Search for the cell housing the specified text and yield its [x, y] center coordinate. 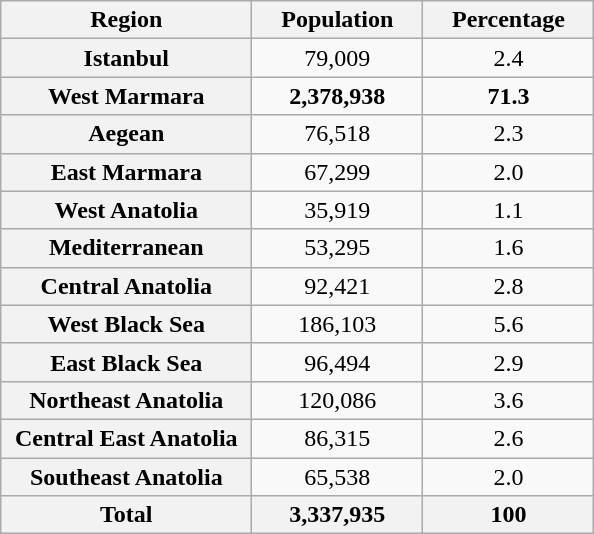
Central Anatolia [126, 286]
2.3 [508, 134]
Central East Anatolia [126, 438]
Percentage [508, 20]
2.4 [508, 58]
East Black Sea [126, 362]
1.1 [508, 210]
71.3 [508, 96]
2.9 [508, 362]
Aegean [126, 134]
Mediterranean [126, 248]
5.6 [508, 324]
100 [508, 515]
79,009 [338, 58]
Northeast Anatolia [126, 400]
35,919 [338, 210]
2,378,938 [338, 96]
1.6 [508, 248]
76,518 [338, 134]
West Marmara [126, 96]
East Marmara [126, 172]
West Anatolia [126, 210]
120,086 [338, 400]
Total [126, 515]
Southeast Anatolia [126, 477]
2.6 [508, 438]
Region [126, 20]
96,494 [338, 362]
186,103 [338, 324]
2.8 [508, 286]
92,421 [338, 286]
3.6 [508, 400]
67,299 [338, 172]
86,315 [338, 438]
3,337,935 [338, 515]
Population [338, 20]
65,538 [338, 477]
Istanbul [126, 58]
West Black Sea [126, 324]
53,295 [338, 248]
